Scan for the cell matching the given text and deliver its (X, Y) coordinate at center. 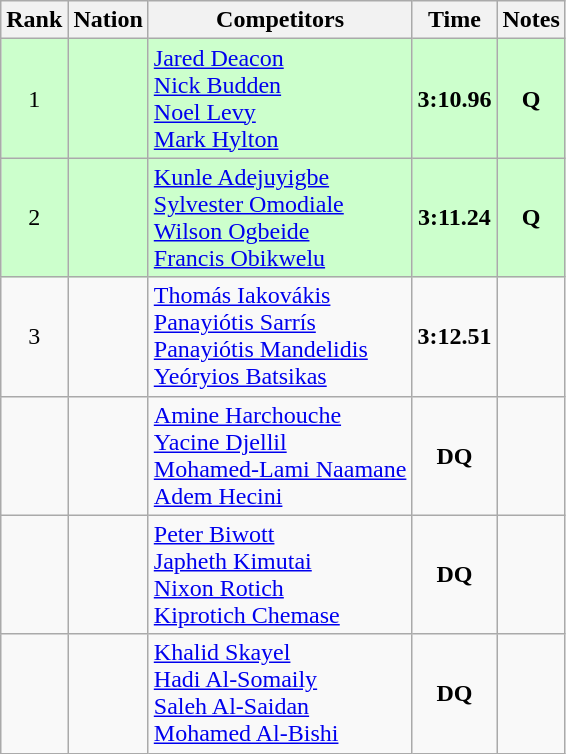
Notes (531, 20)
Competitors (280, 20)
Kunle AdejuyigbeSylvester OmodialeWilson OgbeideFrancis Obikwelu (280, 218)
Nation (108, 20)
3:11.24 (454, 218)
3:10.96 (454, 98)
Time (454, 20)
3:12.51 (454, 336)
Amine HarchoucheYacine DjellilMohamed-Lami NaamaneAdem Hecini (280, 456)
Jared DeaconNick BuddenNoel LevyMark Hylton (280, 98)
Peter BiwottJapheth KimutaiNixon RotichKiprotich Chemase (280, 574)
1 (34, 98)
3 (34, 336)
2 (34, 218)
Thomás IakovákisPanayiótis SarrísPanayiótis MandelidisYeóryios Batsikas (280, 336)
Khalid SkayelHadi Al-SomailySaleh Al-SaidanMohamed Al-Bishi (280, 694)
Rank (34, 20)
